Find where the given text appears and provide that cell's center as [X, Y] coordinate. 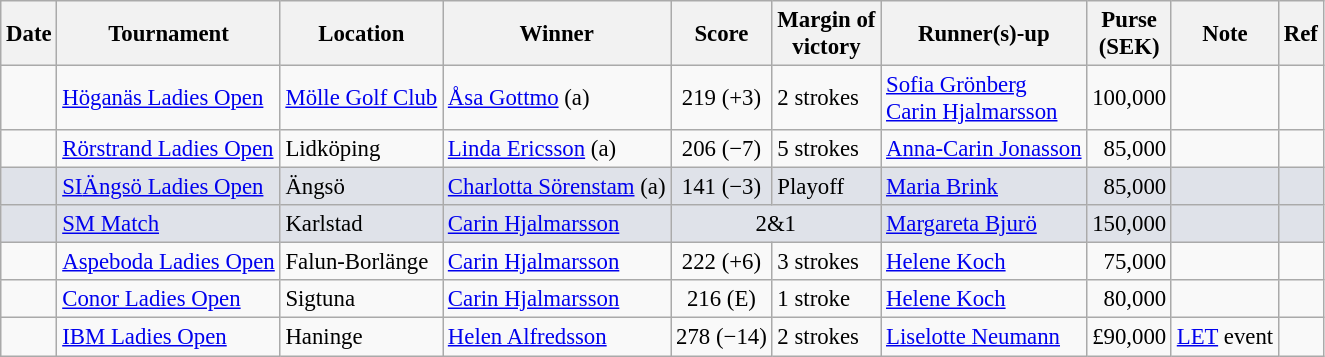
LET event [1224, 337]
100,000 [1130, 98]
Date [29, 34]
Liselotte Neumann [984, 337]
Playoff [826, 187]
219 (+3) [722, 98]
Ängsö [361, 187]
Lidköping [361, 149]
Karlstad [361, 224]
IBM Ladies Open [168, 337]
Aspeboda Ladies Open [168, 262]
Charlotta Sörenstam (a) [557, 187]
Margin ofvictory [826, 34]
Score [722, 34]
150,000 [1130, 224]
1 stroke [826, 299]
Falun-Borlänge [361, 262]
SIÄngsö Ladies Open [168, 187]
222 (+6) [722, 262]
5 strokes [826, 149]
Location [361, 34]
278 (−14) [722, 337]
141 (−3) [722, 187]
Haninge [361, 337]
Sofia Grönberg Carin Hjalmarsson [984, 98]
Ref [1300, 34]
75,000 [1130, 262]
Purse(SEK) [1130, 34]
Anna-Carin Jonasson [984, 149]
216 (E) [722, 299]
3 strokes [826, 262]
Margareta Bjurö [984, 224]
Åsa Gottmo (a) [557, 98]
Tournament [168, 34]
Rörstrand Ladies Open [168, 149]
80,000 [1130, 299]
Runner(s)-up [984, 34]
Conor Ladies Open [168, 299]
Maria Brink [984, 187]
Linda Ericsson (a) [557, 149]
Winner [557, 34]
Mölle Golf Club [361, 98]
£90,000 [1130, 337]
Sigtuna [361, 299]
206 (−7) [722, 149]
2&1 [776, 224]
Höganäs Ladies Open [168, 98]
Note [1224, 34]
Helen Alfredsson [557, 337]
SM Match [168, 224]
